Identify which cell holds the provided text, then report its [X, Y] central coordinate. 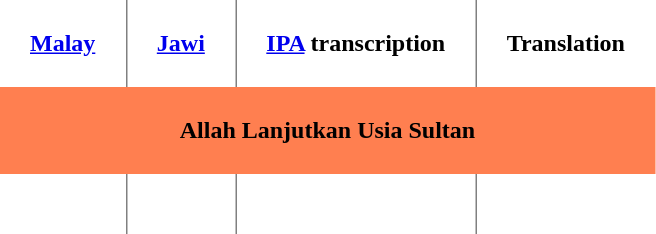
Allah Lanjutkan Usia Sultan [328, 130]
Jawi [181, 44]
Malay [63, 44]
IPA transcription [356, 44]
Translation [566, 44]
